Provide the [X, Y] coordinate of the cell's center where the given text is located.  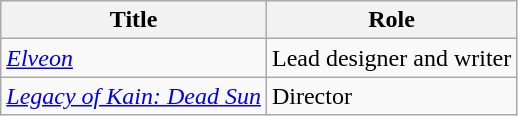
Director [391, 96]
Role [391, 20]
Legacy of Kain: Dead Sun [134, 96]
Lead designer and writer [391, 58]
Title [134, 20]
Elveon [134, 58]
